Find where the given text appears and provide that cell's center as [x, y] coordinate. 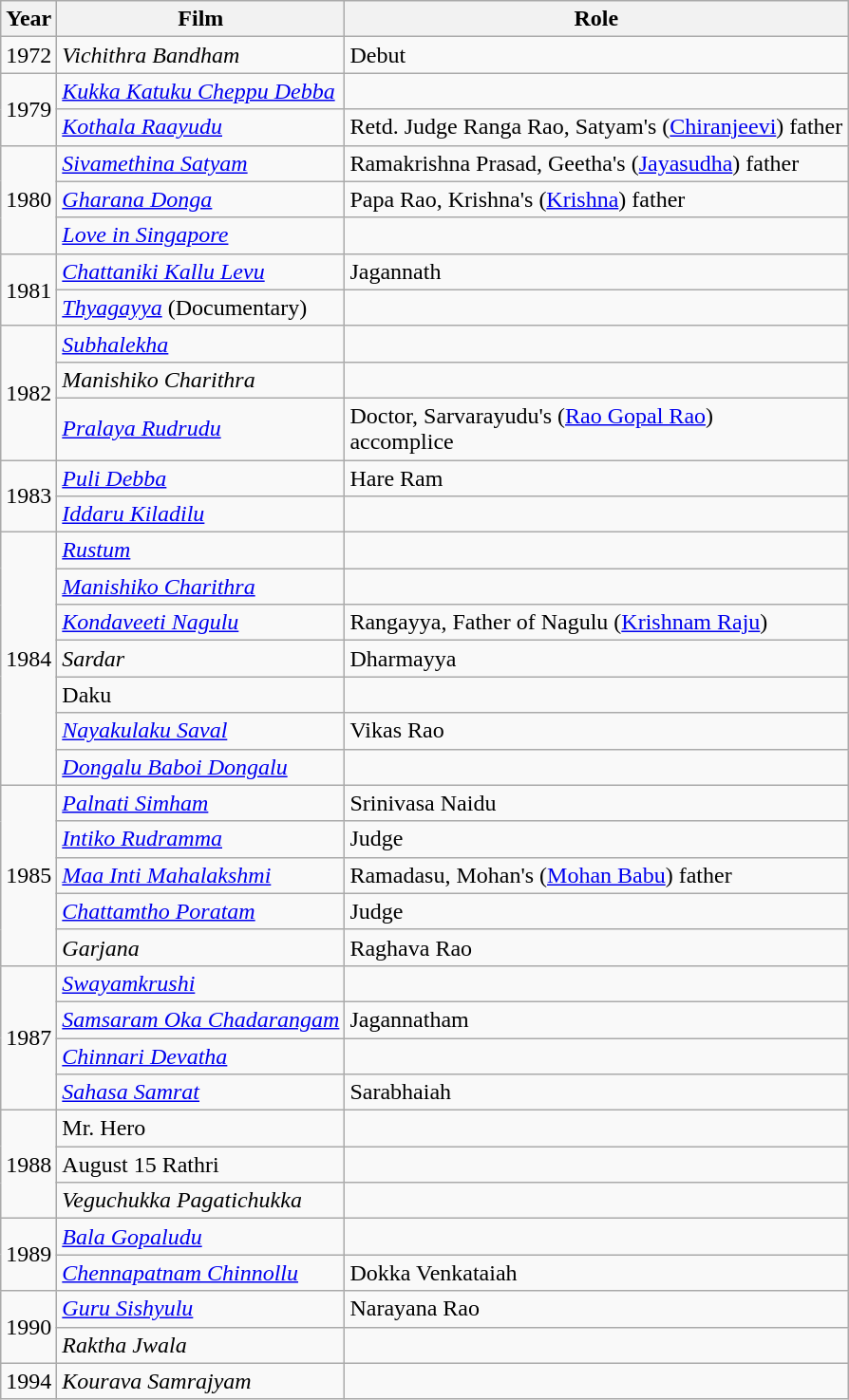
Subhalekha [201, 344]
Raghava Rao [596, 947]
August 15 Rathri [201, 1165]
Chinnari Devatha [201, 1056]
1982 [28, 393]
Jagannath [596, 271]
Vikas Rao [596, 731]
Jagannatham [596, 1019]
Sarabhaiah [596, 1092]
Doctor, Sarvarayudu's (Rao Gopal Rao)accomplice [596, 429]
Srinivasa Naidu [596, 803]
Samsaram Oka Chadarangam [201, 1019]
Rustum [201, 551]
1994 [28, 1381]
1990 [28, 1327]
Thyagayya (Documentary) [201, 308]
Kothala Raayudu [201, 127]
Bala Gopaludu [201, 1237]
Role [596, 19]
Guru Sishyulu [201, 1309]
1980 [28, 199]
Maa Inti Mahalakshmi [201, 875]
Debut [596, 55]
1989 [28, 1255]
Nayakulaku Saval [201, 731]
1988 [28, 1165]
Dongalu Baboi Dongalu [201, 767]
1972 [28, 55]
Swayamkrushi [201, 983]
Papa Rao, Krishna's (Krishna) father [596, 199]
Daku [201, 695]
1984 [28, 659]
Hare Ram [596, 477]
Love in Singapore [201, 235]
Palnati Simham [201, 803]
Sardar [201, 659]
Mr. Hero [201, 1129]
Sivamethina Satyam [201, 163]
Retd. Judge Ranga Rao, Satyam's (Chiranjeevi) father [596, 127]
Dokka Venkataiah [596, 1273]
1979 [28, 109]
Kondaveeti Nagulu [201, 623]
1985 [28, 875]
Kourava Samrajyam [201, 1381]
Pralaya Rudrudu [201, 429]
Vichithra Bandham [201, 55]
Puli Debba [201, 477]
1987 [28, 1037]
Year [28, 19]
Chattamtho Poratam [201, 911]
Ramadasu, Mohan's (Mohan Babu) father [596, 875]
1981 [28, 289]
1983 [28, 495]
Chennapatnam Chinnollu [201, 1273]
Rangayya, Father of Nagulu (Krishnam Raju) [596, 623]
Intiko Rudramma [201, 839]
Chattaniki Kallu Levu [201, 271]
Veguchukka Pagatichukka [201, 1201]
Ramakrishna Prasad, Geetha's (Jayasudha) father [596, 163]
Film [201, 19]
Sahasa Samrat [201, 1092]
Kukka Katuku Cheppu Debba [201, 91]
Narayana Rao [596, 1309]
Raktha Jwala [201, 1345]
Garjana [201, 947]
Iddaru Kiladilu [201, 514]
Dharmayya [596, 659]
Gharana Donga [201, 199]
